Extract the [x, y] coordinate from the center of the cell holding the provided text.  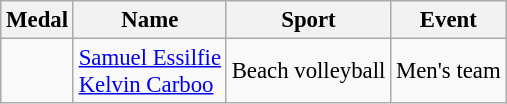
Name [150, 20]
Samuel EssilfieKelvin Carboo [150, 72]
Men's team [448, 72]
Sport [308, 20]
Beach volleyball [308, 72]
Event [448, 20]
Medal [38, 20]
